From the cell containing the given text, extract its center point as [X, Y] coordinate. 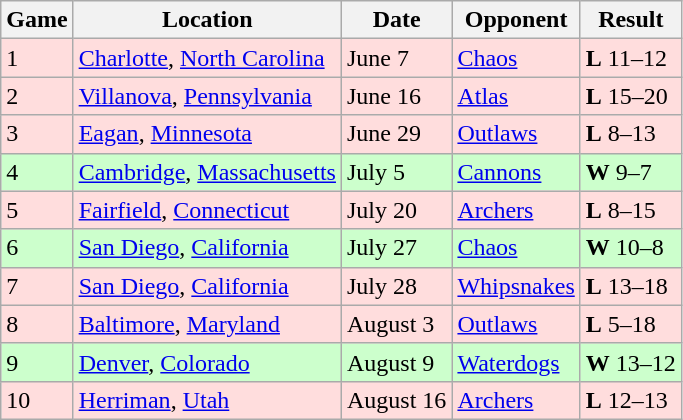
Denver, Colorado [207, 362]
L 11–12 [630, 58]
Location [207, 20]
July 28 [396, 286]
Result [630, 20]
Eagan, Minnesota [207, 134]
3 [37, 134]
9 [37, 362]
June 29 [396, 134]
Waterdogs [516, 362]
July 5 [396, 172]
Whipsnakes [516, 286]
June 7 [396, 58]
W 10–8 [630, 248]
August 3 [396, 324]
July 20 [396, 210]
Baltimore, Maryland [207, 324]
L 8–15 [630, 210]
4 [37, 172]
June 16 [396, 96]
Villanova, Pennsylvania [207, 96]
5 [37, 210]
Cannons [516, 172]
Herriman, Utah [207, 400]
7 [37, 286]
Charlotte, North Carolina [207, 58]
L 8–13 [630, 134]
L 12–13 [630, 400]
1 [37, 58]
Game [37, 20]
August 16 [396, 400]
L 15–20 [630, 96]
L 13–18 [630, 286]
2 [37, 96]
L 5–18 [630, 324]
Atlas [516, 96]
August 9 [396, 362]
Fairfield, Connecticut [207, 210]
W 13–12 [630, 362]
July 27 [396, 248]
6 [37, 248]
Cambridge, Massachusetts [207, 172]
Date [396, 20]
8 [37, 324]
10 [37, 400]
Opponent [516, 20]
W 9–7 [630, 172]
